Identify which cell holds the provided text, then report its [x, y] central coordinate. 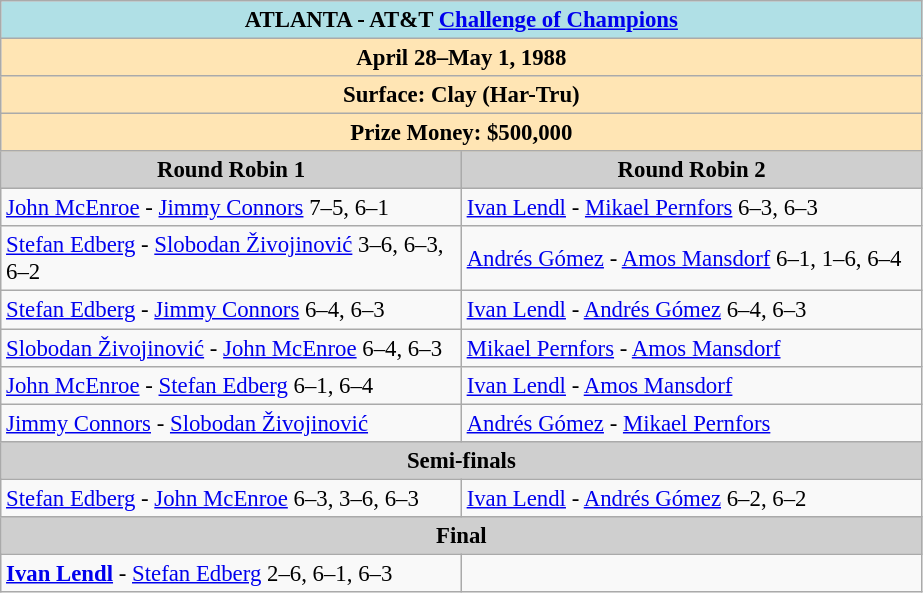
April 28–May 1, 1988 [462, 58]
Mikael Pernfors - Amos Mansdorf [692, 348]
Prize Money: $500,000 [462, 133]
Ivan Lendl - Stefan Edberg 2–6, 6–1, 6–3 [232, 573]
Ivan Lendl - Andrés Gómez 6–2, 6–2 [692, 498]
John McEnroe - Stefan Edberg 6–1, 6–4 [232, 385]
Ivan Lendl - Mikael Pernfors 6–3, 6–3 [692, 208]
ATLANTA - AT&T Challenge of Champions [462, 20]
John McEnroe - Jimmy Connors 7–5, 6–1 [232, 208]
Stefan Edberg - Jimmy Connors 6–4, 6–3 [232, 310]
Andrés Gómez - Amos Mansdorf 6–1, 1–6, 6–4 [692, 258]
Round Robin 2 [692, 170]
Stefan Edberg - John McEnroe 6–3, 3–6, 6–3 [232, 498]
Andrés Gómez - Mikael Pernfors [692, 423]
Surface: Clay (Har-Tru) [462, 95]
Stefan Edberg - Slobodan Živojinović 3–6, 6–3, 6–2 [232, 258]
Ivan Lendl - Andrés Gómez 6–4, 6–3 [692, 310]
Jimmy Connors - Slobodan Živojinović [232, 423]
Slobodan Živojinović - John McEnroe 6–4, 6–3 [232, 348]
Semi-finals [462, 460]
Final [462, 536]
Round Robin 1 [232, 170]
Ivan Lendl - Amos Mansdorf [692, 385]
